From the cell containing the given text, extract its center point as (X, Y) coordinate. 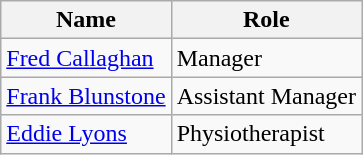
Physiotherapist (266, 134)
Assistant Manager (266, 96)
Eddie Lyons (86, 134)
Name (86, 20)
Fred Callaghan (86, 58)
Frank Blunstone (86, 96)
Role (266, 20)
Manager (266, 58)
